Extract the (x, y) coordinate from the center of the cell holding the provided text.  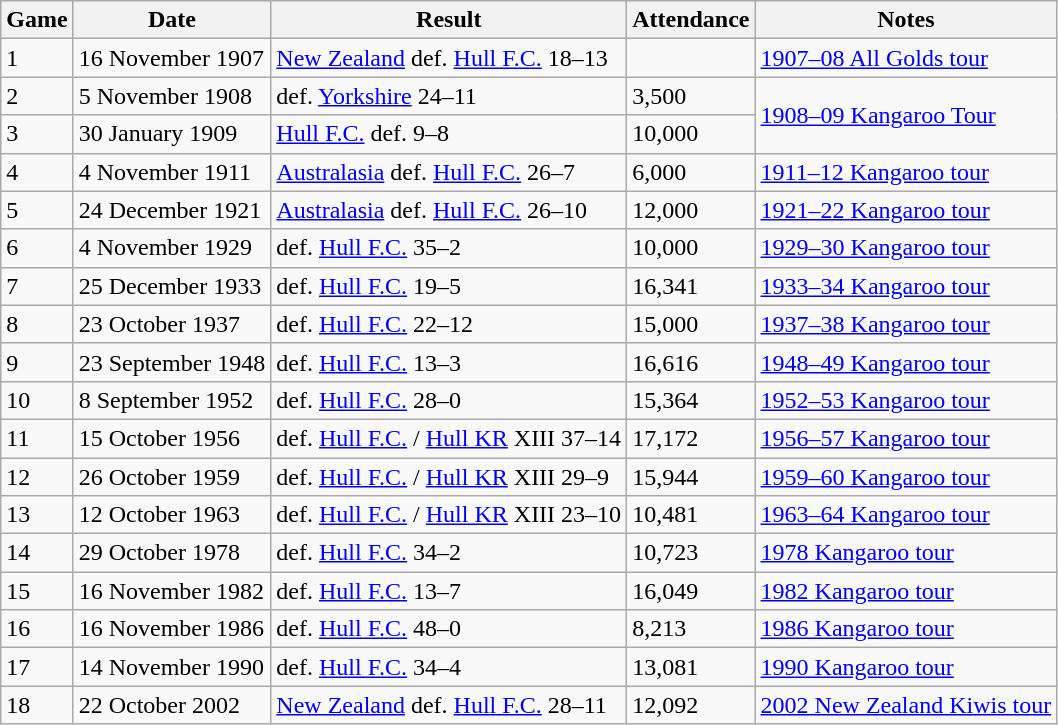
10,481 (691, 515)
5 November 1908 (172, 96)
7 (37, 286)
12,092 (691, 705)
Date (172, 20)
12 (37, 477)
Australasia def. Hull F.C. 26–10 (449, 210)
26 October 1959 (172, 477)
16 November 1907 (172, 58)
1937–38 Kangaroo tour (906, 324)
18 (37, 705)
15,000 (691, 324)
Game (37, 20)
16 (37, 629)
13,081 (691, 667)
12 October 1963 (172, 515)
def. Hull F.C. 34–2 (449, 553)
def. Hull F.C. 35–2 (449, 248)
New Zealand def. Hull F.C. 28–11 (449, 705)
8,213 (691, 629)
def. Hull F.C. / Hull KR XIII 29–9 (449, 477)
def. Hull F.C. 22–12 (449, 324)
1929–30 Kangaroo tour (906, 248)
1959–60 Kangaroo tour (906, 477)
2 (37, 96)
4 (37, 172)
def. Hull F.C. 13–7 (449, 591)
15 (37, 591)
10,723 (691, 553)
def. Hull F.C. / Hull KR XIII 23–10 (449, 515)
22 October 2002 (172, 705)
def. Hull F.C. 19–5 (449, 286)
3 (37, 134)
def. Hull F.C. / Hull KR XIII 37–14 (449, 438)
16,049 (691, 591)
def. Hull F.C. 28–0 (449, 400)
Australasia def. Hull F.C. 26–7 (449, 172)
15 October 1956 (172, 438)
1990 Kangaroo tour (906, 667)
9 (37, 362)
5 (37, 210)
15,364 (691, 400)
14 (37, 553)
Hull F.C. def. 9–8 (449, 134)
1 (37, 58)
1948–49 Kangaroo tour (906, 362)
3,500 (691, 96)
14 November 1990 (172, 667)
6,000 (691, 172)
12,000 (691, 210)
13 (37, 515)
def. Yorkshire 24–11 (449, 96)
8 (37, 324)
6 (37, 248)
30 January 1909 (172, 134)
25 December 1933 (172, 286)
Attendance (691, 20)
16 November 1986 (172, 629)
10 (37, 400)
4 November 1911 (172, 172)
16,341 (691, 286)
1933–34 Kangaroo tour (906, 286)
1978 Kangaroo tour (906, 553)
1986 Kangaroo tour (906, 629)
2002 New Zealand Kiwis tour (906, 705)
New Zealand def. Hull F.C. 18–13 (449, 58)
1952–53 Kangaroo tour (906, 400)
23 October 1937 (172, 324)
def. Hull F.C. 34–4 (449, 667)
1921–22 Kangaroo tour (906, 210)
16,616 (691, 362)
1908–09 Kangaroo Tour (906, 115)
1982 Kangaroo tour (906, 591)
def. Hull F.C. 13–3 (449, 362)
24 December 1921 (172, 210)
11 (37, 438)
1911–12 Kangaroo tour (906, 172)
29 October 1978 (172, 553)
Result (449, 20)
1907–08 All Golds tour (906, 58)
17 (37, 667)
1956–57 Kangaroo tour (906, 438)
23 September 1948 (172, 362)
4 November 1929 (172, 248)
17,172 (691, 438)
1963–64 Kangaroo tour (906, 515)
Notes (906, 20)
16 November 1982 (172, 591)
def. Hull F.C. 48–0 (449, 629)
15,944 (691, 477)
8 September 1952 (172, 400)
